Provide the (x, y) coordinate of the cell's center where the given text is located.  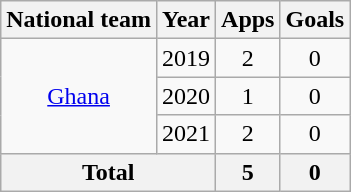
Year (186, 20)
Total (108, 172)
2019 (186, 58)
1 (248, 96)
5 (248, 172)
Ghana (79, 96)
National team (79, 20)
Goals (315, 20)
2021 (186, 134)
2020 (186, 96)
Apps (248, 20)
